Scan for the cell matching the given text and deliver its [x, y] coordinate at center. 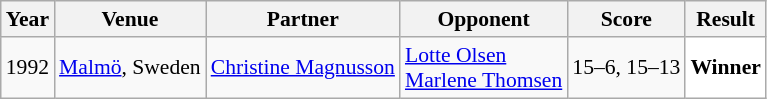
Partner [303, 19]
Score [626, 19]
Winner [726, 68]
1992 [28, 68]
Year [28, 19]
Christine Magnusson [303, 68]
Result [726, 19]
Lotte Olsen Marlene Thomsen [484, 68]
Malmö, Sweden [130, 68]
Venue [130, 19]
Opponent [484, 19]
15–6, 15–13 [626, 68]
